Detect which cell encompasses the target text, then output its (x, y) center coordinate. 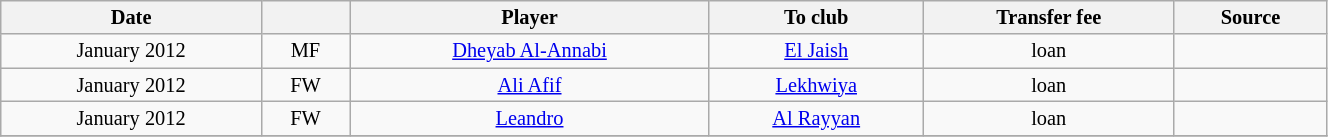
Player (530, 17)
Dheyab Al-Annabi (530, 51)
Source (1250, 17)
Date (132, 17)
Lekhwiya (816, 85)
Al Rayyan (816, 118)
MF (305, 51)
Leandro (530, 118)
To club (816, 17)
Ali Afif (530, 85)
Transfer fee (1049, 17)
El Jaish (816, 51)
